Locate the cell with the specified text and output its [x, y] center coordinate. 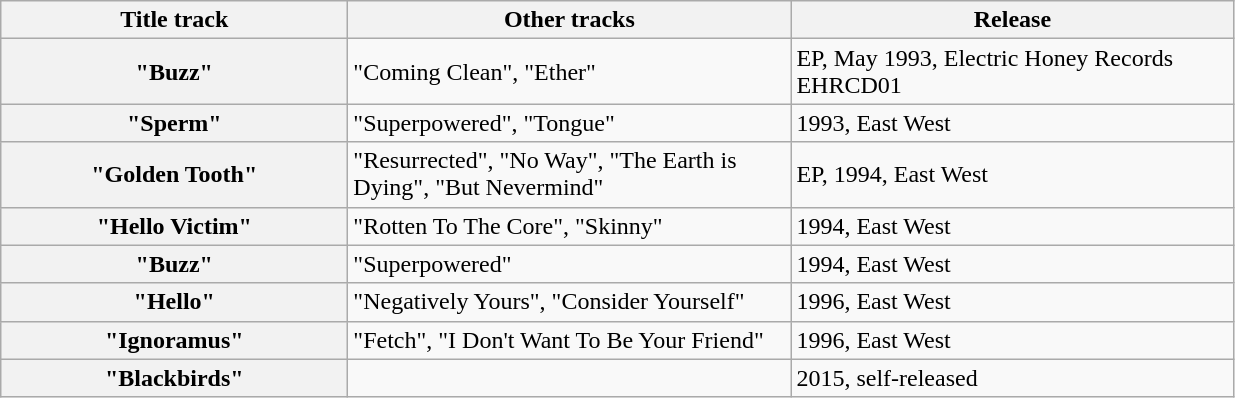
"Blackbirds" [174, 378]
"Negatively Yours", "Consider Yourself" [570, 302]
Title track [174, 20]
"Coming Clean", "Ether" [570, 72]
1993, East West [1012, 123]
EP, 1994, East West [1012, 174]
Release [1012, 20]
"Fetch", "I Don't Want To Be Your Friend" [570, 340]
"Hello Victim" [174, 226]
"Superpowered", "Tongue" [570, 123]
"Hello" [174, 302]
"Golden Tooth" [174, 174]
"Ignoramus" [174, 340]
"Resurrected", "No Way", "The Earth is Dying", "But Nevermind" [570, 174]
"Rotten To The Core", "Skinny" [570, 226]
2015, self-released [1012, 378]
"Sperm" [174, 123]
Other tracks [570, 20]
EP, May 1993, Electric Honey Records EHRCD01 [1012, 72]
"Superpowered" [570, 264]
